Locate the cell with the specified text and output its (x, y) center coordinate. 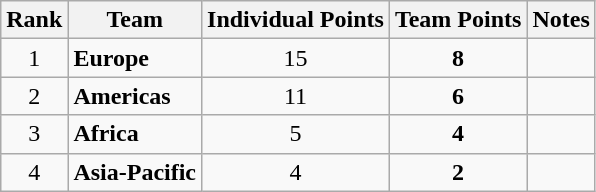
Individual Points (296, 20)
Team (135, 20)
15 (296, 58)
6 (458, 96)
Team Points (458, 20)
11 (296, 96)
Rank (34, 20)
Americas (135, 96)
1 (34, 58)
Asia-Pacific (135, 172)
Europe (135, 58)
8 (458, 58)
Notes (561, 20)
3 (34, 134)
5 (296, 134)
Africa (135, 134)
